For the text-containing cell, return its midpoint in [X, Y] coordinate format. 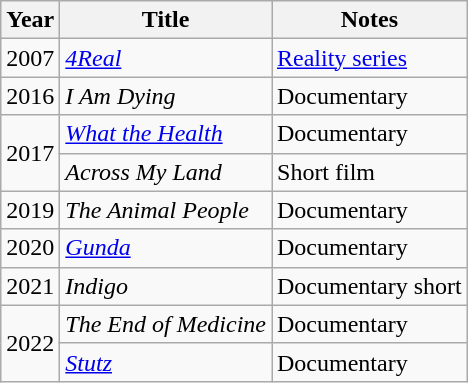
Year [30, 20]
2022 [30, 343]
Short film [370, 172]
Documentary short [370, 286]
2007 [30, 58]
2016 [30, 96]
2020 [30, 248]
Gunda [166, 248]
The End of Medicine [166, 324]
What the Health [166, 134]
2019 [30, 210]
Indigo [166, 286]
2021 [30, 286]
Notes [370, 20]
Reality series [370, 58]
Title [166, 20]
Across My Land [166, 172]
Stutz [166, 362]
I Am Dying [166, 96]
The Animal People [166, 210]
2017 [30, 153]
4Real [166, 58]
